Extract the [X, Y] coordinate from the center of the cell holding the provided text.  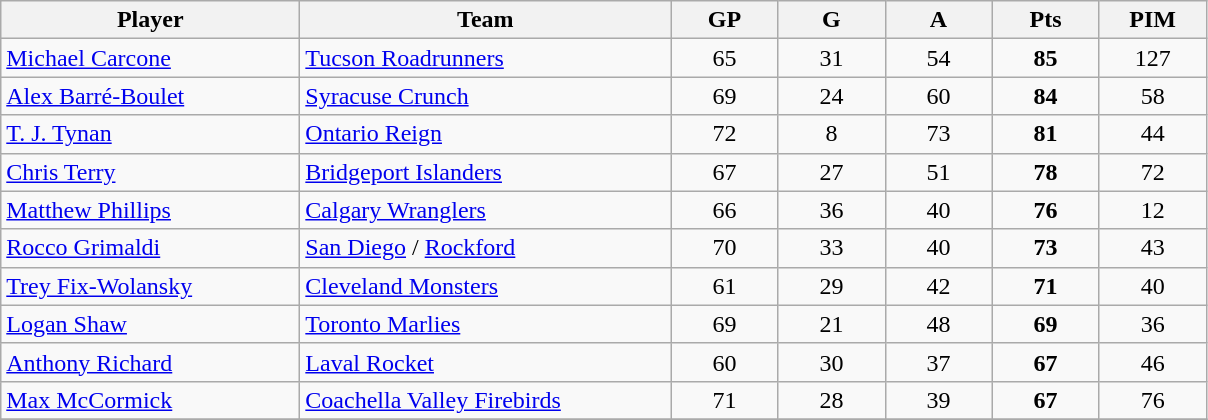
21 [832, 324]
Player [150, 20]
54 [938, 58]
51 [938, 172]
Trey Fix-Wolansky [150, 286]
12 [1152, 210]
Max McCormick [150, 400]
Cleveland Monsters [486, 286]
Toronto Marlies [486, 324]
70 [724, 248]
30 [832, 362]
Calgary Wranglers [486, 210]
44 [1152, 134]
Team [486, 20]
Anthony Richard [150, 362]
Laval Rocket [486, 362]
Pts [1046, 20]
Chris Terry [150, 172]
43 [1152, 248]
PIM [1152, 20]
46 [1152, 362]
Alex Barré-Boulet [150, 96]
Coachella Valley Firebirds [486, 400]
31 [832, 58]
San Diego / Rockford [486, 248]
28 [832, 400]
127 [1152, 58]
65 [724, 58]
27 [832, 172]
61 [724, 286]
T. J. Tynan [150, 134]
42 [938, 286]
24 [832, 96]
84 [1046, 96]
Matthew Phillips [150, 210]
58 [1152, 96]
85 [1046, 58]
Michael Carcone [150, 58]
Logan Shaw [150, 324]
66 [724, 210]
81 [1046, 134]
39 [938, 400]
8 [832, 134]
48 [938, 324]
37 [938, 362]
Rocco Grimaldi [150, 248]
78 [1046, 172]
Syracuse Crunch [486, 96]
Tucson Roadrunners [486, 58]
GP [724, 20]
33 [832, 248]
29 [832, 286]
A [938, 20]
Bridgeport Islanders [486, 172]
Ontario Reign [486, 134]
G [832, 20]
